Provide the (x, y) coordinate of the cell's center where the given text is located.  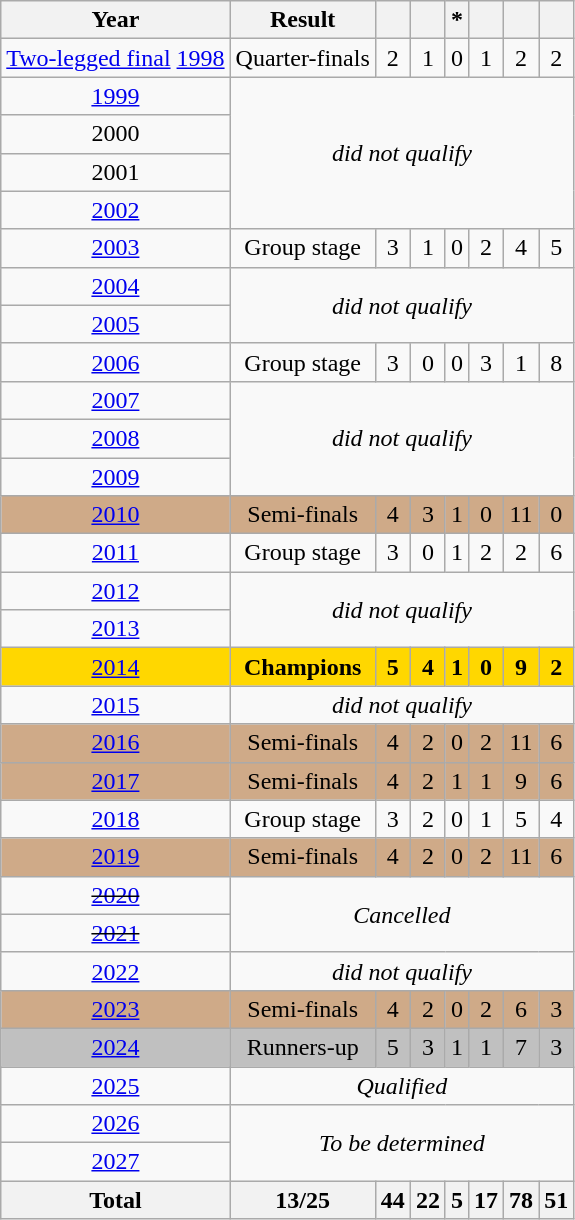
Champions (302, 667)
2004 (116, 286)
Runners-up (302, 1047)
2021 (116, 933)
1999 (116, 96)
Total (116, 1200)
2015 (116, 705)
13/25 (302, 1200)
2018 (116, 819)
2017 (116, 781)
17 (486, 1200)
2000 (116, 134)
22 (428, 1200)
2027 (116, 1162)
2003 (116, 248)
2016 (116, 743)
51 (556, 1200)
2002 (116, 210)
2019 (116, 857)
44 (392, 1200)
2023 (116, 1009)
* (456, 20)
Qualified (402, 1085)
2006 (116, 362)
8 (556, 362)
2024 (116, 1047)
2001 (116, 172)
2011 (116, 553)
78 (522, 1200)
2010 (116, 515)
2022 (116, 971)
2009 (116, 477)
2014 (116, 667)
2008 (116, 438)
2013 (116, 629)
Cancelled (402, 914)
Quarter-finals (302, 58)
Two-legged final 1998 (116, 58)
Year (116, 20)
2020 (116, 895)
2005 (116, 324)
Result (302, 20)
7 (522, 1047)
2025 (116, 1085)
2007 (116, 400)
2012 (116, 591)
2026 (116, 1124)
To be determined (402, 1143)
